Return [x, y] of the center of cell containing provided text 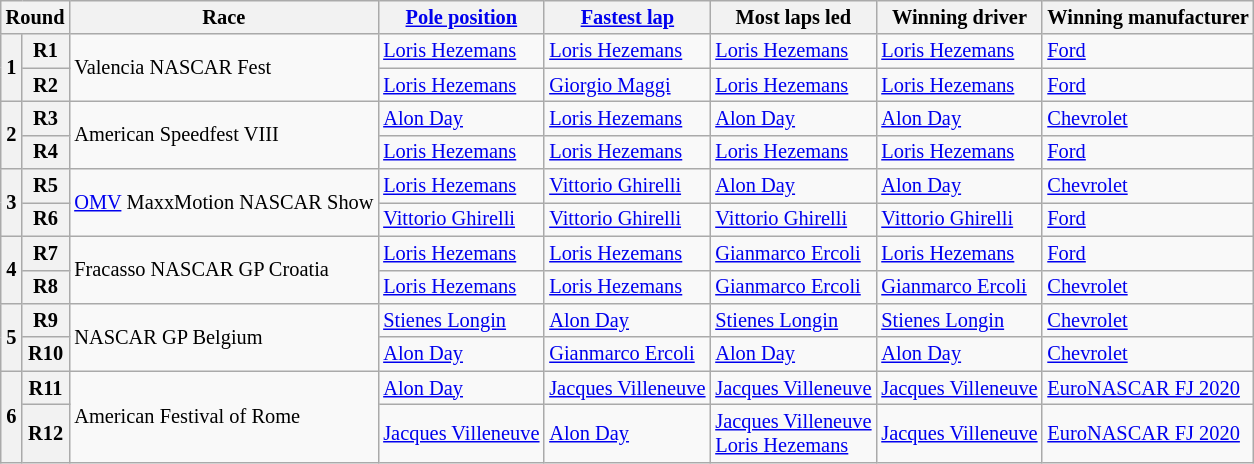
R4 [46, 152]
R5 [46, 186]
R3 [46, 118]
4 [12, 270]
Fastest lap [627, 17]
R7 [46, 253]
Giorgio Maggi [627, 85]
R11 [46, 388]
Pole position [461, 17]
Valencia NASCAR Fest [224, 68]
American Speedfest VIII [224, 134]
R1 [46, 51]
Round [36, 17]
Race [224, 17]
Most laps led [793, 17]
Jacques Villeneuve Loris Hezemans [793, 433]
R12 [46, 433]
1 [12, 68]
Winning driver [959, 17]
R8 [46, 287]
NASCAR GP Belgium [224, 336]
R6 [46, 219]
2 [12, 134]
5 [12, 336]
American Festival of Rome [224, 416]
3 [12, 202]
R10 [46, 354]
R9 [46, 320]
R2 [46, 85]
Fracasso NASCAR GP Croatia [224, 270]
OMV MaxxMotion NASCAR Show [224, 202]
Winning manufacturer [1148, 17]
6 [12, 416]
